Provide the (X, Y) coordinate of the cell's center where the given text is located.  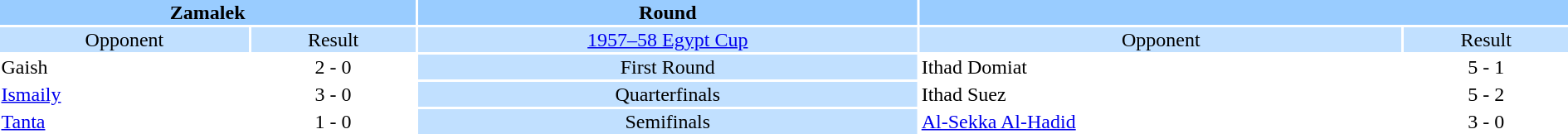
1957–58 Egypt Cup (667, 40)
Ismaily (124, 94)
Al-Sekka Al-Hadid (1161, 122)
Round (667, 12)
Zamalek (207, 12)
Semifinals (667, 122)
Ithad Suez (1161, 94)
Ithad Domiat (1161, 67)
5 - 1 (1486, 67)
Quarterfinals (667, 94)
Gaish (124, 67)
2 - 0 (334, 67)
First Round (667, 67)
5 - 2 (1486, 94)
1 - 0 (334, 122)
Tanta (124, 122)
